Identify which cell holds the provided text, then report its [X, Y] central coordinate. 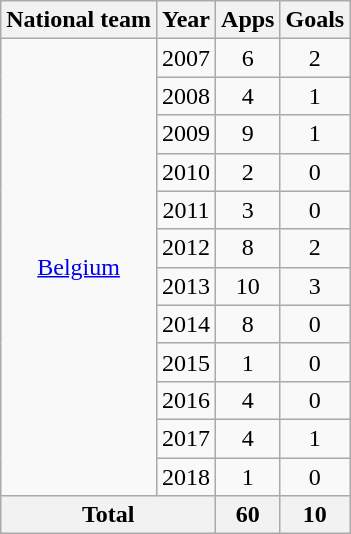
60 [248, 515]
Apps [248, 20]
2008 [186, 96]
2014 [186, 324]
2015 [186, 362]
Total [108, 515]
2013 [186, 286]
2011 [186, 210]
Belgium [79, 268]
2018 [186, 477]
National team [79, 20]
2012 [186, 248]
Goals [315, 20]
2016 [186, 400]
Year [186, 20]
6 [248, 58]
9 [248, 134]
2010 [186, 172]
2009 [186, 134]
2017 [186, 438]
2007 [186, 58]
